Return [x, y] of the center of cell containing provided text 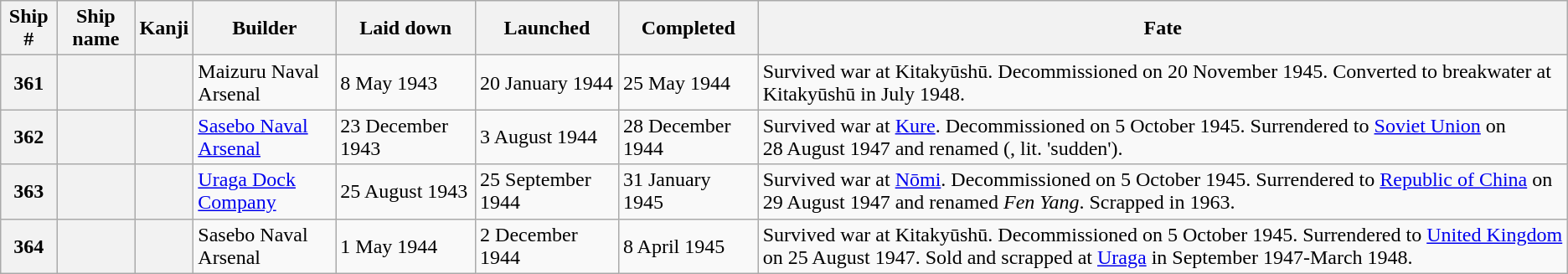
3 August 1944 [548, 137]
Maizuru Naval Arsenal [265, 82]
8 May 1943 [405, 82]
20 January 1944 [548, 82]
25 May 1944 [689, 82]
363 [28, 191]
Survived war at Kitakyūshū. Decommissioned on 20 November 1945. Converted to breakwater at Kitakyūshū in July 1948. [1163, 82]
8 April 1945 [689, 246]
Fate [1163, 28]
Kanji [164, 28]
28 December 1944 [689, 137]
Uraga Dock Company [265, 191]
Builder [265, 28]
Completed [689, 28]
Survived war at Kure. Decommissioned on 5 October 1945. Surrendered to Soviet Union on 28 August 1947 and renamed (, lit. 'sudden'). [1163, 137]
Ship # [28, 28]
362 [28, 137]
361 [28, 82]
Ship name [96, 28]
23 December 1943 [405, 137]
364 [28, 246]
Laid down [405, 28]
31 January 1945 [689, 191]
25 September 1944 [548, 191]
25 August 1943 [405, 191]
1 May 1944 [405, 246]
Launched [548, 28]
2 December 1944 [548, 246]
Survived war at Nōmi. Decommissioned on 5 October 1945. Surrendered to Republic of China on 29 August 1947 and renamed Fen Yang. Scrapped in 1963. [1163, 191]
